Return [X, Y] of the center of cell containing provided text 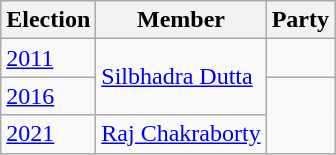
2011 [48, 58]
Raj Chakraborty [181, 134]
2016 [48, 96]
Party [300, 20]
Member [181, 20]
Election [48, 20]
2021 [48, 134]
Silbhadra Dutta [181, 77]
